Output the [X, Y] coordinate of the center of the cell containing the given text.  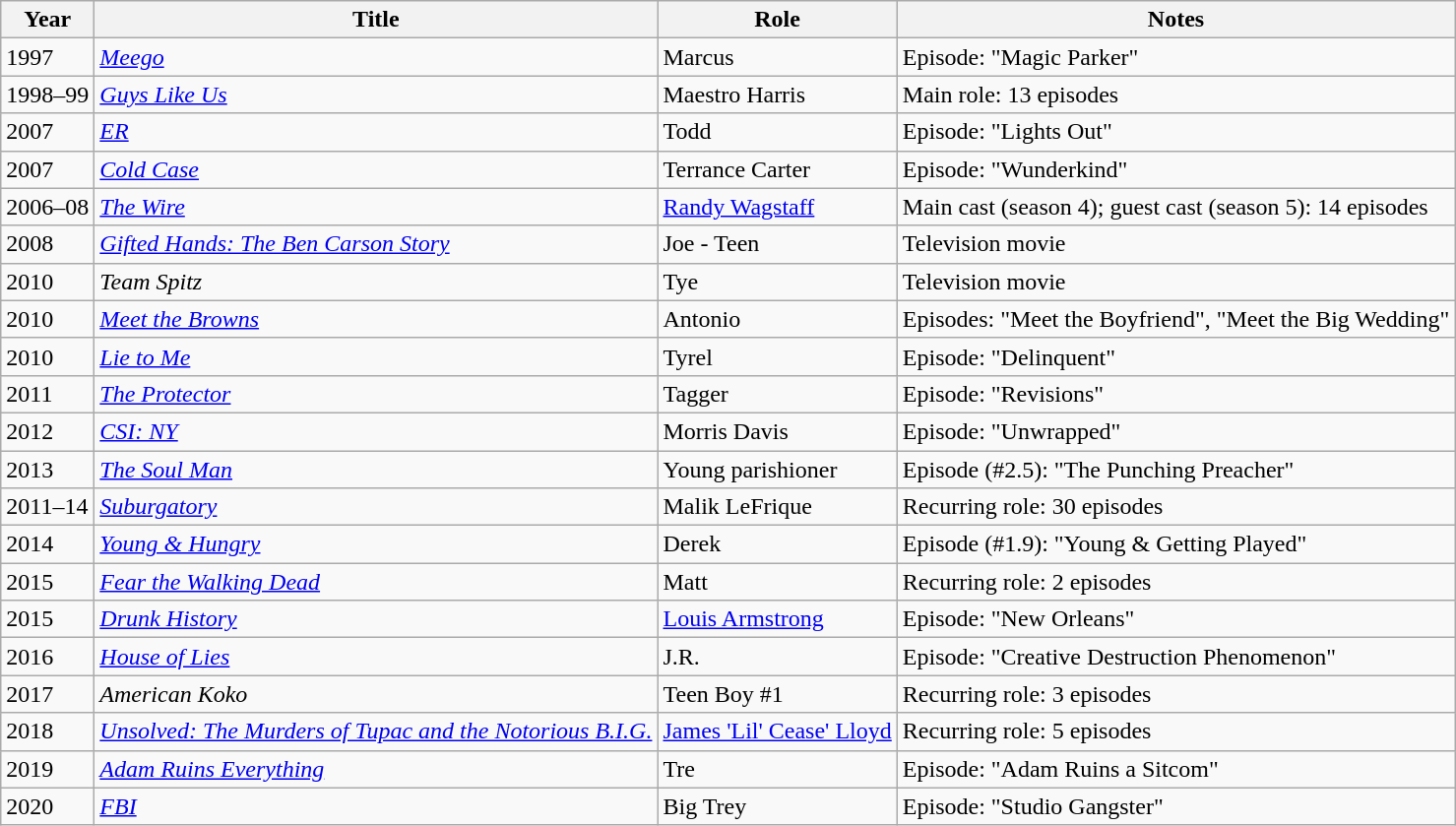
Tye [778, 282]
J.R. [778, 657]
Episode: "New Orleans" [1175, 619]
Tagger [778, 394]
2017 [47, 694]
Morris Davis [778, 431]
Young parishioner [778, 470]
Main cast (season 4); guest cast (season 5): 14 episodes [1175, 207]
Recurring role: 3 episodes [1175, 694]
Randy Wagstaff [778, 207]
Fear the Walking Dead [376, 582]
Episodes: "Meet the Boyfriend", "Meet the Big Wedding" [1175, 319]
Louis Armstrong [778, 619]
1998–99 [47, 95]
Role [778, 20]
American Koko [376, 694]
Episode: "Wunderkind" [1175, 169]
2019 [47, 769]
Episode (#1.9): "Young & Getting Played" [1175, 544]
James 'Lil' Cease' Lloyd [778, 731]
The Protector [376, 394]
2006–08 [47, 207]
House of Lies [376, 657]
Lie to Me [376, 356]
Marcus [778, 57]
Title [376, 20]
Derek [778, 544]
Episode: "Magic Parker" [1175, 57]
2012 [47, 431]
Episode: "Adam Ruins a Sitcom" [1175, 769]
Maestro Harris [778, 95]
Unsolved: The Murders of Tupac and the Notorious B.I.G. [376, 731]
Recurring role: 5 episodes [1175, 731]
Big Trey [778, 806]
Young & Hungry [376, 544]
Tyrel [778, 356]
The Wire [376, 207]
2011 [47, 394]
2011–14 [47, 507]
Meego [376, 57]
2013 [47, 470]
Joe - Teen [778, 244]
Gifted Hands: The Ben Carson Story [376, 244]
Tre [778, 769]
Terrance Carter [778, 169]
Episode: "Studio Gangster" [1175, 806]
Episode (#2.5): "The Punching Preacher" [1175, 470]
1997 [47, 57]
2018 [47, 731]
Matt [778, 582]
Drunk History [376, 619]
Teen Boy #1 [778, 694]
Cold Case [376, 169]
Episode: "Unwrapped" [1175, 431]
2014 [47, 544]
Meet the Browns [376, 319]
Malik LeFrique [778, 507]
Recurring role: 2 episodes [1175, 582]
ER [376, 132]
Recurring role: 30 episodes [1175, 507]
The Soul Man [376, 470]
Episode: "Revisions" [1175, 394]
Antonio [778, 319]
Guys Like Us [376, 95]
FBI [376, 806]
Episode: "Lights Out" [1175, 132]
Adam Ruins Everything [376, 769]
CSI: NY [376, 431]
Episode: "Delinquent" [1175, 356]
2020 [47, 806]
Year [47, 20]
Todd [778, 132]
2008 [47, 244]
2016 [47, 657]
Episode: "Creative Destruction Phenomenon" [1175, 657]
Team Spitz [376, 282]
Suburgatory [376, 507]
Notes [1175, 20]
Main role: 13 episodes [1175, 95]
